Locate the cell with the specified text and output its (x, y) center coordinate. 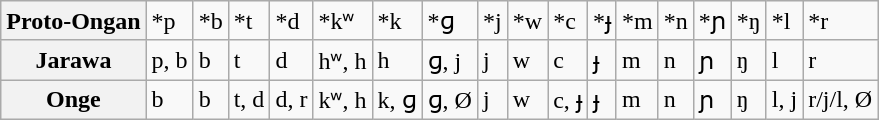
c (568, 60)
l (784, 60)
*j (492, 21)
*ɟ (602, 21)
t, d (249, 100)
*m (637, 21)
*ɡ (450, 21)
Onge (74, 100)
p, b (170, 60)
*n (676, 21)
r/j/l, Ø (840, 100)
d (292, 60)
*r (840, 21)
ɡ, j (450, 60)
t (249, 60)
h (397, 60)
c, ɟ (568, 100)
*k (397, 21)
ɡ, Ø (450, 100)
*ŋ (748, 21)
r (840, 60)
*b (210, 21)
Jarawa (74, 60)
kʷ, h (342, 100)
Proto-Ongan (74, 21)
*d (292, 21)
l, j (784, 100)
*c (568, 21)
hʷ, h (342, 60)
*l (784, 21)
*p (170, 21)
*t (249, 21)
k, ɡ (397, 100)
d, r (292, 100)
*kʷ (342, 21)
*ɲ (712, 21)
*w (527, 21)
